Output the (x, y) coordinate of the center of the cell containing the given text.  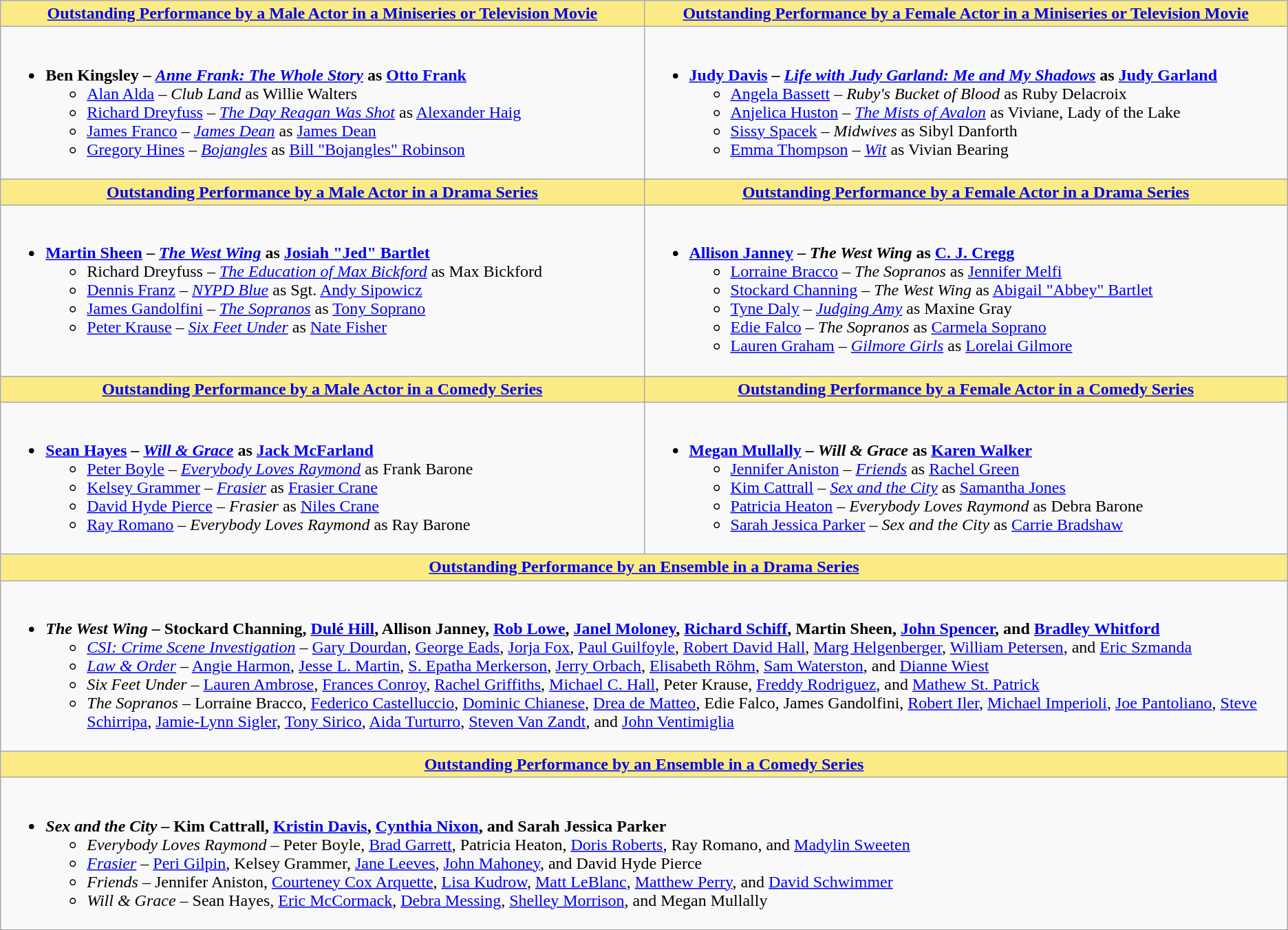
Outstanding Performance by a Male Actor in a Comedy Series (322, 389)
Outstanding Performance by a Female Actor in a Miniseries or Television Movie (966, 14)
Outstanding Performance by a Female Actor in a Comedy Series (966, 389)
Outstanding Performance by a Male Actor in a Miniseries or Television Movie (322, 14)
Outstanding Performance by a Male Actor in a Drama Series (322, 192)
Outstanding Performance by a Female Actor in a Drama Series (966, 192)
Outstanding Performance by an Ensemble in a Drama Series (644, 567)
Outstanding Performance by an Ensemble in a Comedy Series (644, 764)
